For the text-containing cell, return its midpoint in [x, y] coordinate format. 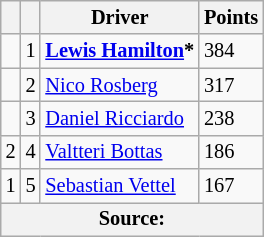
Source: [132, 219]
Points [231, 17]
5 [31, 186]
3 [31, 118]
Daniel Ricciardo [120, 118]
Nico Rosberg [120, 85]
167 [231, 186]
186 [231, 152]
Valtteri Bottas [120, 152]
Sebastian Vettel [120, 186]
384 [231, 51]
Driver [120, 17]
317 [231, 85]
4 [31, 152]
Lewis Hamilton* [120, 51]
238 [231, 118]
